Capture the cell that displays the provided text and extract its (x, y) central coordinate. 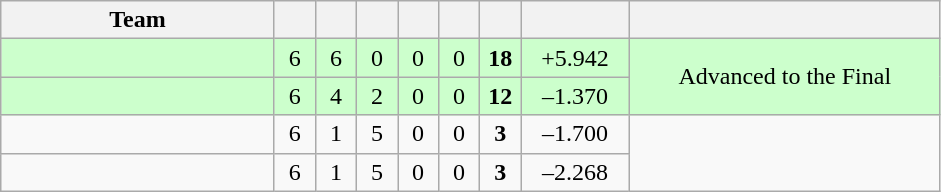
4 (336, 96)
Advanced to the Final (784, 77)
+5.942 (576, 58)
Team (138, 20)
–2.268 (576, 172)
12 (500, 96)
–1.370 (576, 96)
2 (376, 96)
–1.700 (576, 134)
18 (500, 58)
